Locate the cell with the specified text and output its [x, y] center coordinate. 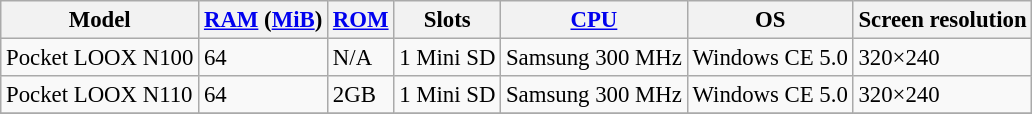
Pocket LOOX N100 [100, 58]
Model [100, 20]
Pocket LOOX N110 [100, 95]
Slots [448, 20]
Screen resolution [942, 20]
OS [770, 20]
N/A [361, 58]
CPU [594, 20]
ROM [361, 20]
RAM (MiB) [264, 20]
2GB [361, 95]
